Capture the cell that displays the provided text and extract its (x, y) central coordinate. 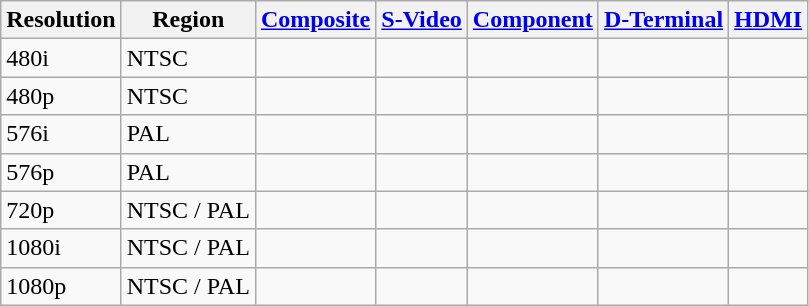
D-Terminal (663, 20)
S-Video (422, 20)
576i (61, 134)
1080p (61, 286)
Resolution (61, 20)
1080i (61, 248)
576p (61, 172)
480p (61, 96)
Composite (315, 20)
Component (532, 20)
480i (61, 58)
HDMI (768, 20)
720p (61, 210)
Region (188, 20)
